Return (X, Y) of the center of cell containing provided text 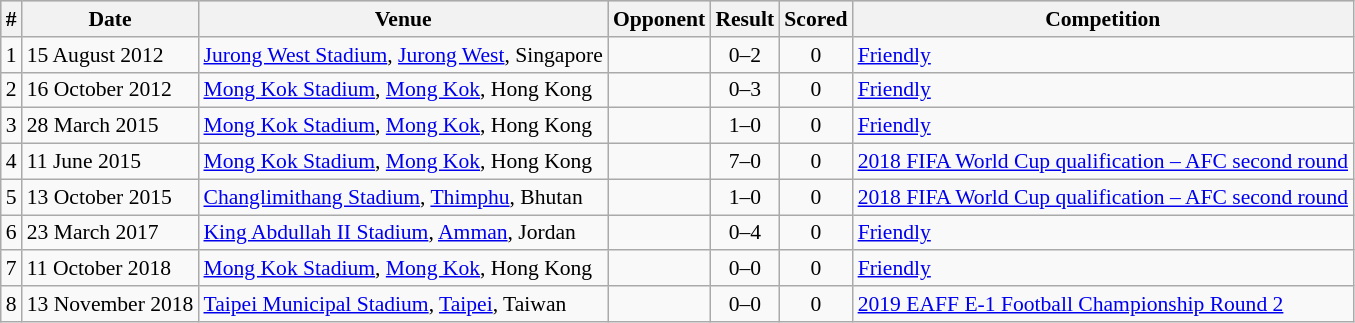
11 October 2018 (110, 269)
Changlimithang Stadium, Thimphu, Bhutan (402, 197)
Jurong West Stadium, Jurong West, Singapore (402, 55)
2019 EAFF E-1 Football Championship Round 2 (1103, 304)
11 June 2015 (110, 162)
0–2 (744, 55)
King Abdullah II Stadium, Amman, Jordan (402, 233)
3 (12, 126)
Scored (816, 19)
1 (12, 55)
Opponent (660, 19)
Competition (1103, 19)
# (12, 19)
7 (12, 269)
28 March 2015 (110, 126)
Taipei Municipal Stadium, Taipei, Taiwan (402, 304)
6 (12, 233)
23 March 2017 (110, 233)
7–0 (744, 162)
2 (12, 90)
16 October 2012 (110, 90)
Date (110, 19)
8 (12, 304)
Result (744, 19)
13 October 2015 (110, 197)
5 (12, 197)
4 (12, 162)
0–4 (744, 233)
13 November 2018 (110, 304)
Venue (402, 19)
15 August 2012 (110, 55)
0–3 (744, 90)
